Return (X, Y) of the center of cell containing provided text 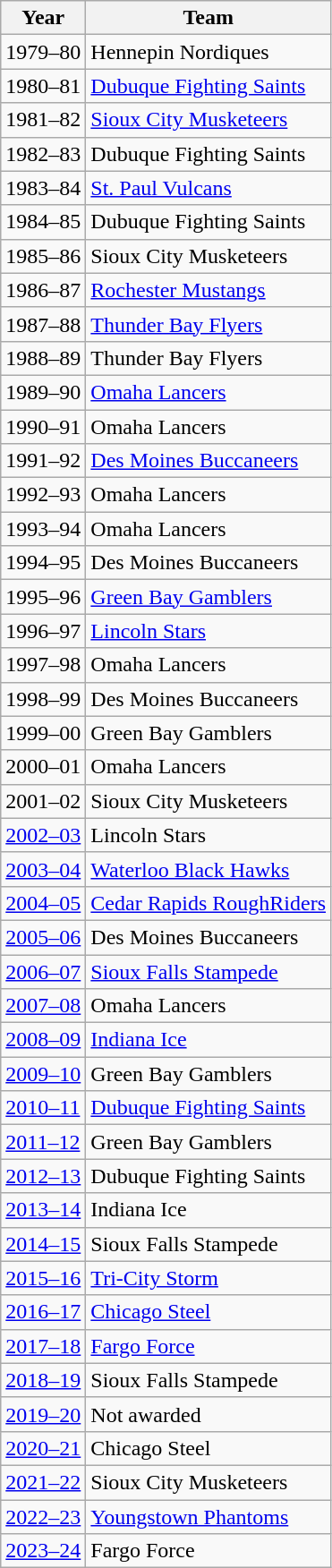
1988–89 (43, 358)
1992–93 (43, 495)
2015–16 (43, 1278)
2001–02 (43, 801)
1981–82 (43, 120)
2023–24 (43, 1551)
1982–83 (43, 154)
2010–11 (43, 1108)
2022–23 (43, 1517)
Hennepin Nordiques (209, 52)
Cedar Rapids RoughRiders (209, 903)
2016–17 (43, 1312)
1987–88 (43, 324)
Youngstown Phantoms (209, 1517)
1984–85 (43, 222)
2000–01 (43, 767)
Year (43, 18)
2002–03 (43, 835)
2019–20 (43, 1414)
2018–19 (43, 1380)
1999–00 (43, 733)
1990–91 (43, 427)
1997–98 (43, 665)
2005–06 (43, 937)
2021–22 (43, 1482)
2017–18 (43, 1346)
1980–81 (43, 86)
2009–10 (43, 1074)
1989–90 (43, 392)
St. Paul Vulcans (209, 188)
Team (209, 18)
2004–05 (43, 903)
Not awarded (209, 1414)
1995–96 (43, 597)
1998–99 (43, 699)
1996–97 (43, 631)
1994–95 (43, 563)
1991–92 (43, 461)
1993–94 (43, 529)
1985–86 (43, 256)
2012–13 (43, 1176)
1986–87 (43, 290)
2006–07 (43, 971)
2013–14 (43, 1210)
2020–21 (43, 1448)
2008–09 (43, 1040)
1979–80 (43, 52)
2003–04 (43, 869)
2014–15 (43, 1244)
Waterloo Black Hawks (209, 869)
1983–84 (43, 188)
2007–08 (43, 1006)
Rochester Mustangs (209, 290)
Tri-City Storm (209, 1278)
2011–12 (43, 1142)
